Return [X, Y] of the center of cell containing provided text 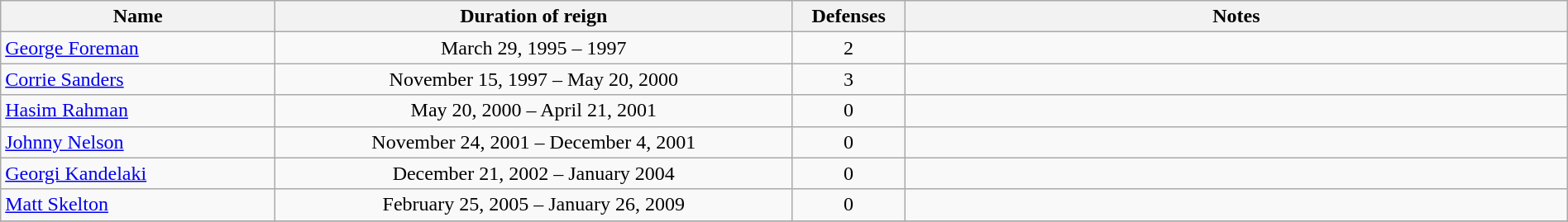
December 21, 2002 – January 2004 [534, 173]
2 [849, 48]
3 [849, 79]
Defenses [849, 17]
Johnny Nelson [138, 142]
March 29, 1995 – 1997 [534, 48]
November 24, 2001 – December 4, 2001 [534, 142]
May 20, 2000 – April 21, 2001 [534, 111]
Corrie Sanders [138, 79]
George Foreman [138, 48]
Name [138, 17]
Duration of reign [534, 17]
November 15, 1997 – May 20, 2000 [534, 79]
Georgi Kandelaki [138, 173]
Hasim Rahman [138, 111]
February 25, 2005 – January 26, 2009 [534, 205]
Matt Skelton [138, 205]
Notes [1236, 17]
